From the cell containing the given text, extract its center point as (X, Y) coordinate. 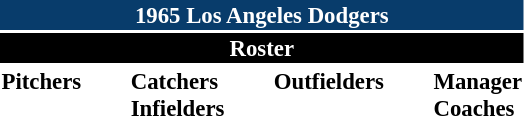
1965 Los Angeles Dodgers (262, 15)
Roster (262, 48)
